Pinpoint the cell where the given text exists, returning its [X, Y] midpoint coordinate. 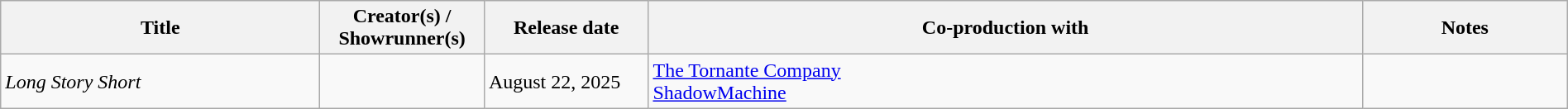
Title [160, 28]
Long Story Short [160, 81]
Creator(s) / Showrunner(s) [402, 28]
Co-production with [1006, 28]
Release date [566, 28]
The Tornante CompanyShadowMachine [1006, 81]
August 22, 2025 [566, 81]
Notes [1465, 28]
